Return the (x, y) coordinate for the center point of the cell that contains the specified text.  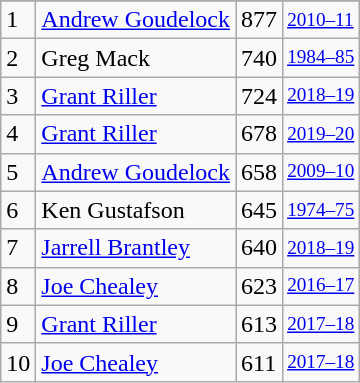
Ken Gustafson (136, 210)
623 (260, 286)
6 (18, 210)
4 (18, 134)
2009–10 (321, 172)
9 (18, 324)
2 (18, 58)
611 (260, 362)
658 (260, 172)
8 (18, 286)
Jarrell Brantley (136, 248)
Greg Mack (136, 58)
3 (18, 96)
1 (18, 20)
877 (260, 20)
2010–11 (321, 20)
1974–75 (321, 210)
640 (260, 248)
10 (18, 362)
1984–85 (321, 58)
740 (260, 58)
2016–17 (321, 286)
2019–20 (321, 134)
613 (260, 324)
5 (18, 172)
645 (260, 210)
7 (18, 248)
724 (260, 96)
678 (260, 134)
